Detect which cell encompasses the target text, then output its (X, Y) center coordinate. 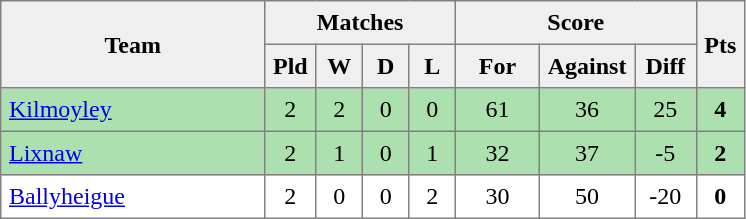
Matches (360, 23)
50 (586, 197)
61 (497, 110)
Score (576, 23)
L (432, 66)
-20 (666, 197)
32 (497, 153)
36 (586, 110)
37 (586, 153)
D (385, 66)
Pts (720, 44)
4 (720, 110)
Lixnaw (133, 153)
25 (666, 110)
Pld (290, 66)
Team (133, 44)
For (497, 66)
Ballyheigue (133, 197)
-5 (666, 153)
30 (497, 197)
Against (586, 66)
Diff (666, 66)
Kilmoyley (133, 110)
W (339, 66)
